Output the (x, y) coordinate of the center of the cell containing the given text.  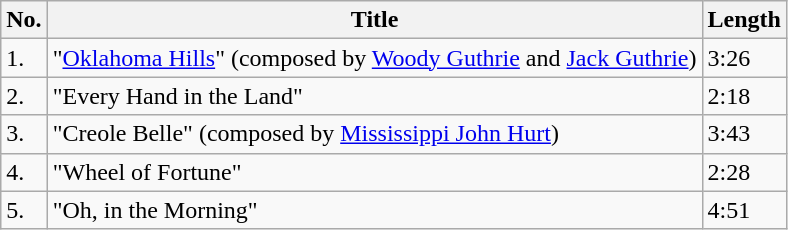
"Oklahoma Hills" (composed by Woody Guthrie and Jack Guthrie) (374, 58)
3:43 (744, 134)
"Wheel of Fortune" (374, 172)
1. (24, 58)
"Every Hand in the Land" (374, 96)
5. (24, 210)
2:18 (744, 96)
Title (374, 20)
No. (24, 20)
Length (744, 20)
4:51 (744, 210)
2. (24, 96)
3. (24, 134)
3:26 (744, 58)
2:28 (744, 172)
"Oh, in the Morning" (374, 210)
4. (24, 172)
"Creole Belle" (composed by Mississippi John Hurt) (374, 134)
